Return the [X, Y] coordinate for the center point of the cell that contains the specified text.  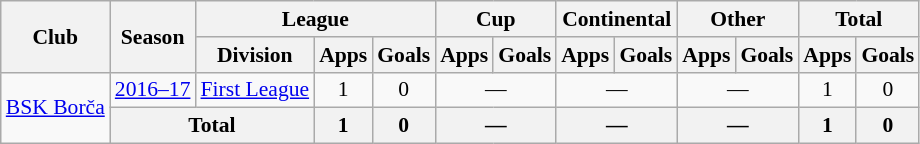
League [315, 19]
Season [153, 36]
Division [254, 55]
Continental [616, 19]
Club [56, 36]
2016–17 [153, 90]
BSK Borča [56, 108]
First League [254, 90]
Cup [496, 19]
Other [738, 19]
